Detect which cell encompasses the target text, then output its (x, y) center coordinate. 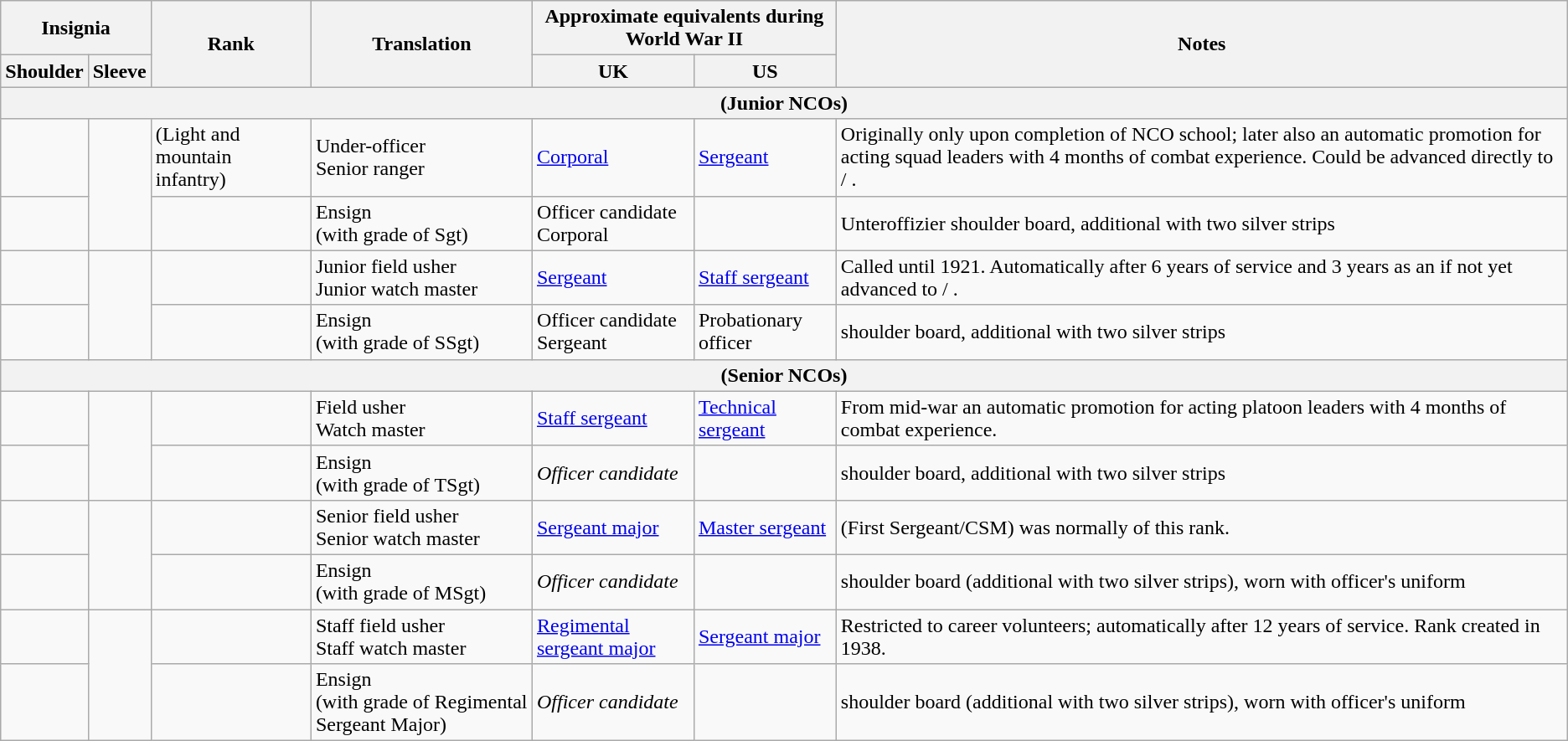
Master sergeant (765, 527)
Translation (421, 44)
Regimental sergeant major (613, 636)
Notes (1201, 44)
Rank (231, 44)
Technical sergeant (765, 419)
Sleeve (119, 71)
Officer candidate Corporal (613, 223)
(Senior NCOs) (784, 375)
Field usherWatch master (421, 419)
Ensign(with grade of Sgt) (421, 223)
Called until 1921. Automatically after 6 years of service and 3 years as an if not yet advanced to / . (1201, 278)
Officer candidate Sergeant (613, 332)
Insignia (75, 28)
Senior field usherSenior watch master (421, 527)
US (765, 71)
Corporal (613, 157)
(First Sergeant/CSM) was normally of this rank. (1201, 527)
From mid-war an automatic promotion for acting platoon leaders with 4 months of combat experience. (1201, 419)
(Light and mountain infantry) (231, 157)
Staff field usherStaff watch master (421, 636)
Ensign(with grade of MSgt) (421, 581)
Ensign(with grade of SSgt) (421, 332)
Ensign(with grade of Regimental Sergeant Major) (421, 702)
Probationary officer (765, 332)
Restricted to career volunteers; automatically after 12 years of service. Rank created in 1938. (1201, 636)
Ensign(with grade of TSgt) (421, 472)
UK (613, 71)
Approximate equivalents during World War II (683, 28)
Unteroffizier shoulder board, additional with two silver strips (1201, 223)
Under-officerSenior ranger (421, 157)
Junior field usherJunior watch master (421, 278)
(Junior NCOs) (784, 103)
Shoulder (44, 71)
